Return (X, Y) of the center of cell containing provided text 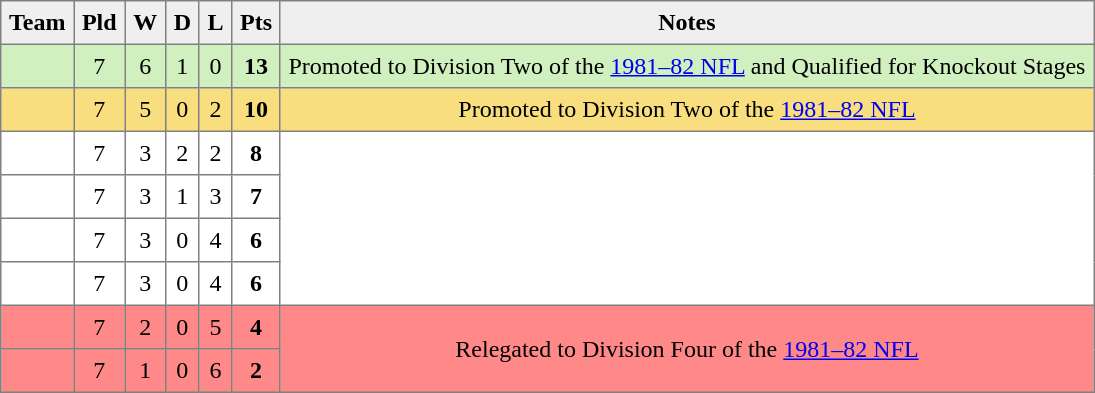
W (145, 23)
Pts (256, 23)
Promoted to Division Two of the 1981–82 NFL and Qualified for Knockout Stages (686, 66)
8 (256, 153)
Team (38, 23)
L (216, 23)
Pld (100, 23)
Relegated to Division Four of the 1981–82 NFL (686, 348)
D (182, 23)
10 (256, 110)
13 (256, 66)
Promoted to Division Two of the 1981–82 NFL (686, 110)
Notes (686, 23)
